Identify which cell holds the provided text, then report its [x, y] central coordinate. 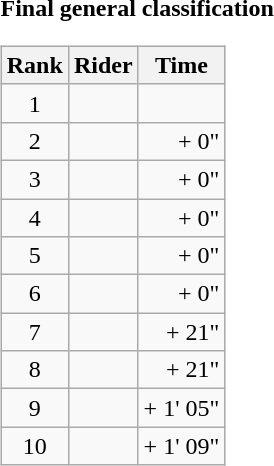
Rider [103, 65]
2 [34, 141]
Rank [34, 65]
6 [34, 294]
9 [34, 408]
+ 1' 09" [182, 446]
10 [34, 446]
7 [34, 332]
5 [34, 256]
8 [34, 370]
Time [182, 65]
3 [34, 179]
4 [34, 217]
1 [34, 103]
+ 1' 05" [182, 408]
